Provide the [x, y] coordinate of the cell's center where the given text is located.  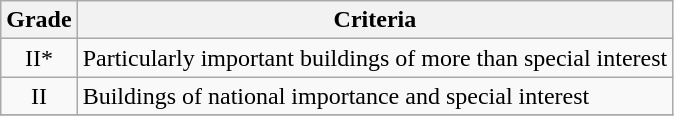
II [39, 96]
Particularly important buildings of more than special interest [375, 58]
II* [39, 58]
Buildings of national importance and special interest [375, 96]
Criteria [375, 20]
Grade [39, 20]
